Return [x, y] of the center of cell containing provided text 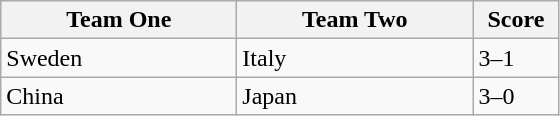
China [119, 96]
3–1 [516, 58]
Score [516, 20]
Sweden [119, 58]
Team Two [355, 20]
3–0 [516, 96]
Italy [355, 58]
Team One [119, 20]
Japan [355, 96]
